Extract the (X, Y) coordinate from the center of the cell holding the provided text.  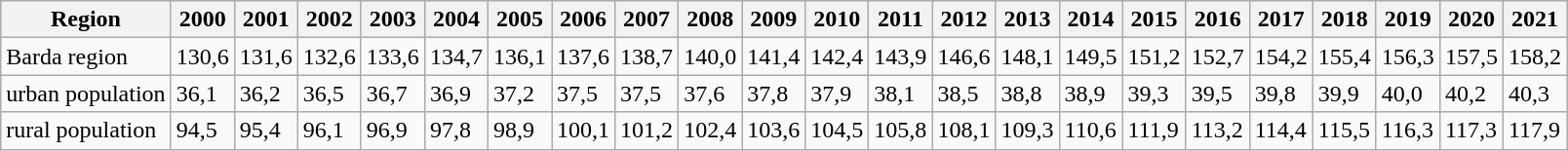
142,4 (837, 57)
2003 (392, 19)
37,8 (774, 94)
103,6 (774, 131)
101,2 (647, 131)
117,9 (1535, 131)
115,5 (1344, 131)
2004 (456, 19)
40,3 (1535, 94)
36,9 (456, 94)
40,2 (1470, 94)
37,2 (519, 94)
2010 (837, 19)
40,0 (1408, 94)
38,9 (1090, 94)
105,8 (901, 131)
2017 (1281, 19)
2002 (330, 19)
151,2 (1155, 57)
rural population (86, 131)
113,2 (1217, 131)
156,3 (1408, 57)
Barda region (86, 57)
2001 (265, 19)
137,6 (583, 57)
102,4 (710, 131)
109,3 (1028, 131)
2011 (901, 19)
2015 (1155, 19)
130,6 (203, 57)
157,5 (1470, 57)
2013 (1028, 19)
urban population (86, 94)
36,2 (265, 94)
38,1 (901, 94)
2008 (710, 19)
2006 (583, 19)
95,4 (265, 131)
2009 (774, 19)
2016 (1217, 19)
39,5 (1217, 94)
96,9 (392, 131)
97,8 (456, 131)
38,5 (963, 94)
96,1 (330, 131)
39,8 (1281, 94)
39,3 (1155, 94)
158,2 (1535, 57)
134,7 (456, 57)
2012 (963, 19)
98,9 (519, 131)
148,1 (1028, 57)
149,5 (1090, 57)
116,3 (1408, 131)
117,3 (1470, 131)
36,7 (392, 94)
155,4 (1344, 57)
110,6 (1090, 131)
141,4 (774, 57)
2005 (519, 19)
37,9 (837, 94)
131,6 (265, 57)
133,6 (392, 57)
2020 (1470, 19)
104,5 (837, 131)
36,1 (203, 94)
38,8 (1028, 94)
108,1 (963, 131)
Region (86, 19)
111,9 (1155, 131)
114,4 (1281, 131)
2014 (1090, 19)
39,9 (1344, 94)
132,6 (330, 57)
138,7 (647, 57)
140,0 (710, 57)
143,9 (901, 57)
2007 (647, 19)
152,7 (1217, 57)
146,6 (963, 57)
154,2 (1281, 57)
2021 (1535, 19)
136,1 (519, 57)
36,5 (330, 94)
2000 (203, 19)
37,6 (710, 94)
2019 (1408, 19)
94,5 (203, 131)
2018 (1344, 19)
100,1 (583, 131)
